Return the (x, y) coordinate for the center point of the cell that contains the specified text.  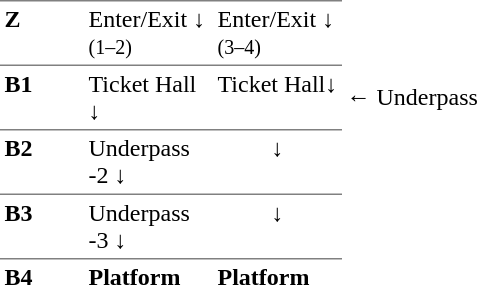
Ticket Hall↓ (278, 96)
B2 (42, 161)
Enter/Exit ↓(1–2) (148, 32)
B3 (42, 226)
Ticket Hall ↓ (148, 96)
Enter/Exit ↓(3–4) (278, 32)
B1 (42, 96)
Underpass -3 ↓ (148, 226)
Underpass -2 ↓ (148, 161)
Z (42, 32)
